For the text-containing cell, return its midpoint in (X, Y) coordinate format. 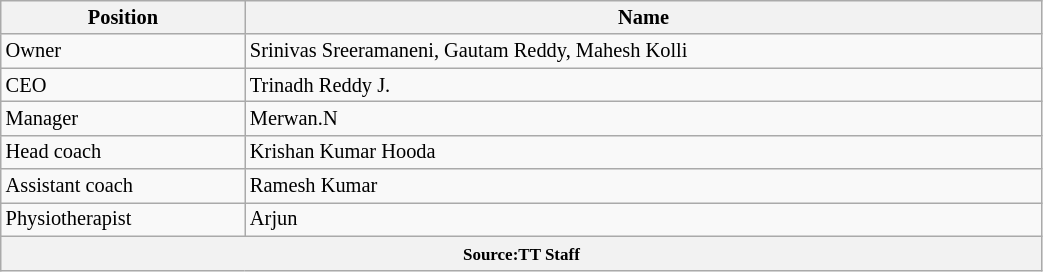
Arjun (644, 219)
Head coach (123, 152)
Owner (123, 51)
Physiotherapist (123, 219)
Source:TT Staff (522, 253)
CEO (123, 85)
Assistant coach (123, 186)
Merwan.N (644, 118)
Name (644, 17)
Trinadh Reddy J. (644, 85)
Position (123, 17)
Srinivas Sreeramaneni, Gautam Reddy, Mahesh Kolli (644, 51)
Ramesh Kumar (644, 186)
Krishan Kumar Hooda (644, 152)
Manager (123, 118)
